Locate the cell with the specified text and output its (x, y) center coordinate. 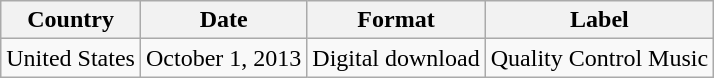
United States (71, 58)
Date (223, 20)
Format (396, 20)
Country (71, 20)
Quality Control Music (599, 58)
Label (599, 20)
October 1, 2013 (223, 58)
Digital download (396, 58)
